Determine the (X, Y) coordinate at the center of the cell enclosing the given text.  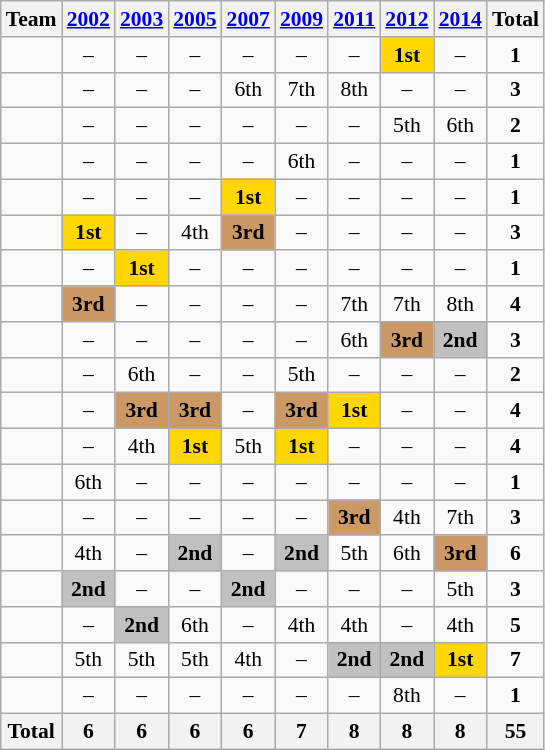
2009 (302, 19)
2005 (194, 19)
Team (32, 19)
2012 (406, 19)
2002 (88, 19)
55 (516, 732)
2003 (142, 19)
2007 (248, 19)
2011 (354, 19)
5 (516, 625)
2014 (460, 19)
